Return the [X, Y] coordinate for the center point of the cell that contains the specified text.  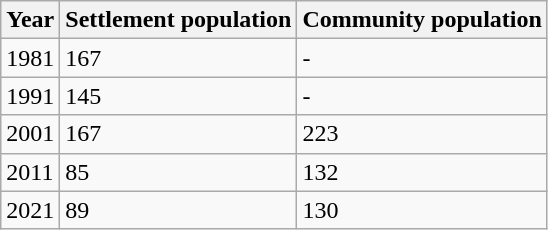
Year [30, 20]
2011 [30, 172]
223 [422, 134]
130 [422, 210]
1981 [30, 58]
89 [178, 210]
145 [178, 96]
132 [422, 172]
Community population [422, 20]
85 [178, 172]
1991 [30, 96]
Settlement population [178, 20]
2001 [30, 134]
2021 [30, 210]
